Locate the cell with the specified text and output its (X, Y) center coordinate. 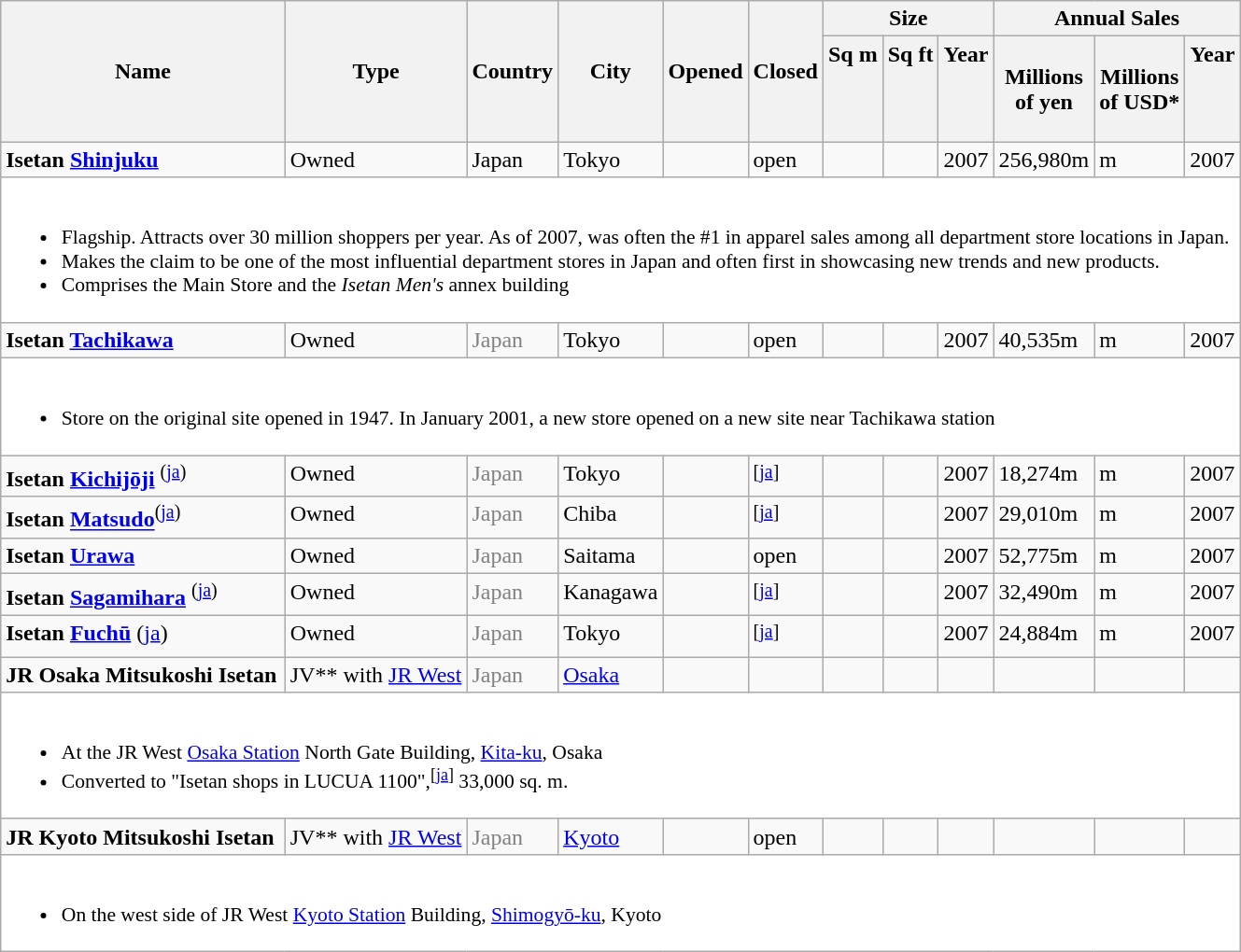
Country (513, 71)
At the JR West Osaka Station North Gate Building, Kita-ku, OsakaConverted to "Isetan shops in LUCUA 1100",[ja] 33,000 sq. m. (620, 756)
Sq ft (910, 90)
Isetan Tachikawa (143, 340)
Size (908, 19)
Opened (706, 71)
Type (375, 71)
Millionsof USD* (1139, 90)
Closed (785, 71)
City (611, 71)
Isetan Kichijōji (ja) (143, 476)
24,884m (1044, 637)
Name (143, 71)
Kyoto (611, 836)
256,980m (1044, 160)
52,775m (1044, 556)
On the west side of JR West Kyoto Station Building, Shimogyō-ku, Kyoto (620, 903)
JR Kyoto Mitsukoshi Isetan (143, 836)
32,490m (1044, 595)
Millionsof yen (1044, 90)
Store on the original site opened in 1947. In January 2001, a new store opened on a new site near Tachikawa station (620, 406)
Osaka (611, 675)
29,010m (1044, 517)
Annual Sales (1117, 19)
40,535m (1044, 340)
Isetan Urawa (143, 556)
Sq m (853, 90)
Kanagawa (611, 595)
Isetan Matsudo(ja) (143, 517)
Isetan Sagamihara (ja) (143, 595)
JR Osaka Mitsukoshi Isetan (143, 675)
Isetan Shinjuku (143, 160)
18,274m (1044, 476)
Saitama (611, 556)
Isetan Fuchū (ja) (143, 637)
Chiba (611, 517)
